Output the (x, y) coordinate of the center of the cell containing the given text.  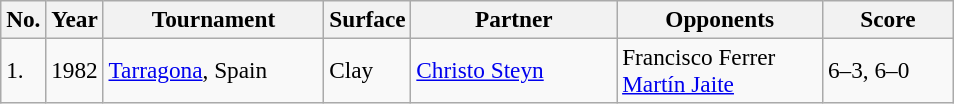
Year (74, 19)
1. (24, 70)
Opponents (720, 19)
Clay (368, 70)
Francisco Ferrer Martín Jaite (720, 70)
6–3, 6–0 (888, 70)
Tarragona, Spain (214, 70)
1982 (74, 70)
No. (24, 19)
Partner (514, 19)
Christo Steyn (514, 70)
Surface (368, 19)
Score (888, 19)
Tournament (214, 19)
